Return [x, y] of the center of cell containing provided text 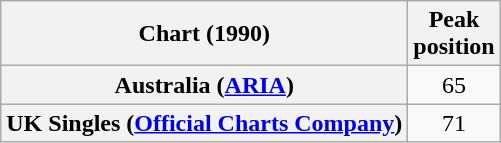
UK Singles (Official Charts Company) [204, 123]
Australia (ARIA) [204, 85]
65 [454, 85]
Peakposition [454, 34]
71 [454, 123]
Chart (1990) [204, 34]
